Detect which cell encompasses the target text, then output its [x, y] center coordinate. 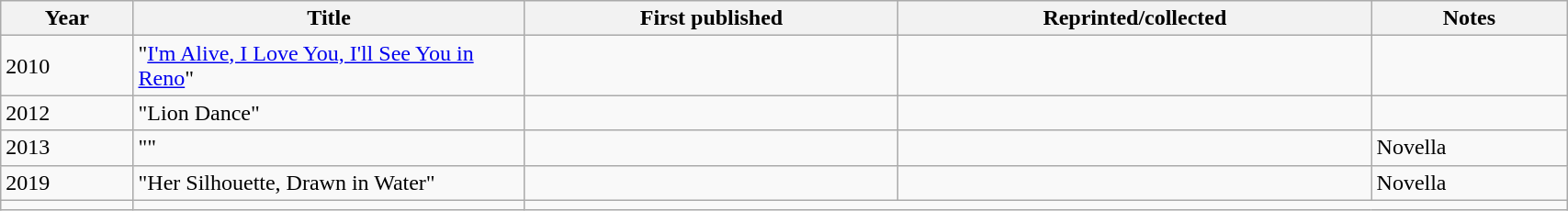
Title [329, 18]
2012 [67, 113]
"Her Silhouette, Drawn in Water" [329, 183]
2013 [67, 148]
First published [711, 18]
Year [67, 18]
2019 [67, 183]
Notes [1470, 18]
Reprinted/collected [1135, 18]
"" [329, 148]
"Lion Dance" [329, 113]
2010 [67, 66]
"I'm Alive, I Love You, I'll See You in Reno" [329, 66]
